Pinpoint the cell where the given text exists, returning its (X, Y) midpoint coordinate. 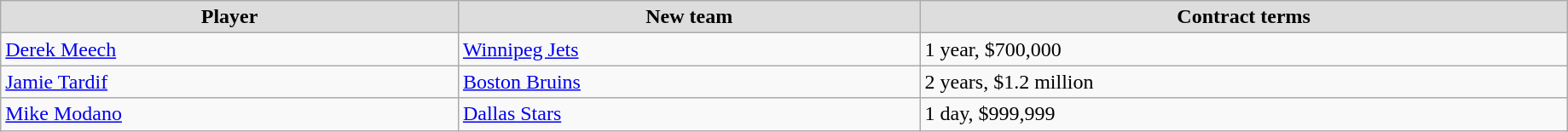
Derek Meech (230, 49)
Jamie Tardif (230, 82)
2 years, $1.2 million (1243, 82)
Boston Bruins (689, 82)
New team (689, 17)
1 day, $999,999 (1243, 114)
1 year, $700,000 (1243, 49)
Player (230, 17)
Dallas Stars (689, 114)
Mike Modano (230, 114)
Contract terms (1243, 17)
Winnipeg Jets (689, 49)
